Output the (x, y) coordinate of the center of the cell containing the given text.  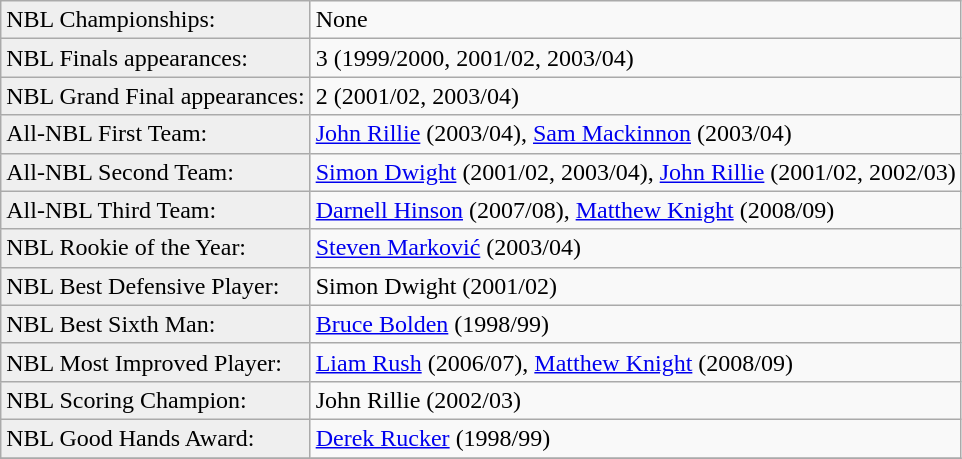
NBL Best Defensive Player: (156, 286)
Darnell Hinson (2007/08), Matthew Knight (2008/09) (636, 210)
Simon Dwight (2001/02, 2003/04), John Rillie (2001/02, 2002/03) (636, 172)
All-NBL Third Team: (156, 210)
NBL Most Improved Player: (156, 362)
NBL Grand Final appearances: (156, 96)
NBL Good Hands Award: (156, 438)
NBL Rookie of the Year: (156, 248)
None (636, 20)
Liam Rush (2006/07), Matthew Knight (2008/09) (636, 362)
All-NBL First Team: (156, 134)
3 (1999/2000, 2001/02, 2003/04) (636, 58)
John Rillie (2002/03) (636, 400)
John Rillie (2003/04), Sam Mackinnon (2003/04) (636, 134)
NBL Best Sixth Man: (156, 324)
Bruce Bolden (1998/99) (636, 324)
NBL Championships: (156, 20)
NBL Finals appearances: (156, 58)
2 (2001/02, 2003/04) (636, 96)
Simon Dwight (2001/02) (636, 286)
NBL Scoring Champion: (156, 400)
Steven Marković (2003/04) (636, 248)
All-NBL Second Team: (156, 172)
Derek Rucker (1998/99) (636, 438)
